Return the (X, Y) coordinate for the center point of the cell that contains the specified text.  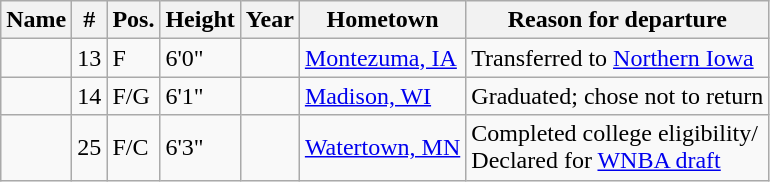
Watertown, MN (382, 148)
Reason for departure (618, 20)
6'1" (200, 96)
Montezuma, IA (382, 58)
25 (90, 148)
Madison, WI (382, 96)
# (90, 20)
F/G (134, 96)
13 (90, 58)
Graduated; chose not to return (618, 96)
Year (270, 20)
Hometown (382, 20)
Height (200, 20)
Name (36, 20)
F (134, 58)
Completed college eligibility/Declared for WNBA draft (618, 148)
6'3" (200, 148)
14 (90, 96)
6'0" (200, 58)
Pos. (134, 20)
F/C (134, 148)
Transferred to Northern Iowa (618, 58)
